For the text-containing cell, return its midpoint in (X, Y) coordinate format. 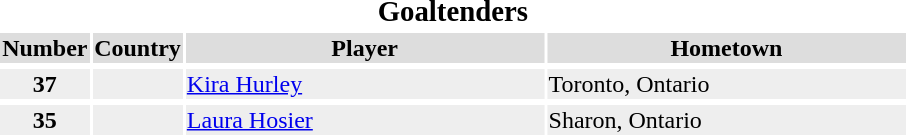
Toronto, Ontario (726, 84)
35 (45, 120)
Laura Hosier (364, 120)
Hometown (726, 48)
Kira Hurley (364, 84)
Player (364, 48)
Number (45, 48)
37 (45, 84)
Sharon, Ontario (726, 120)
Country (138, 48)
